Scan for the cell matching the given text and deliver its [X, Y] coordinate at center. 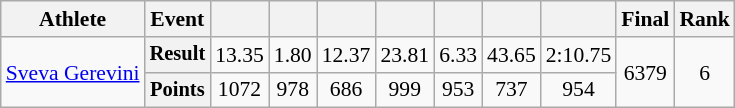
43.65 [512, 55]
978 [293, 90]
954 [578, 90]
13.35 [240, 55]
Sveva Gerevini [73, 72]
Event [178, 19]
Result [178, 55]
6.33 [458, 55]
Points [178, 90]
Rank [704, 19]
23.81 [404, 55]
6 [704, 72]
737 [512, 90]
6379 [645, 72]
1.80 [293, 55]
686 [346, 90]
Final [645, 19]
2:10.75 [578, 55]
953 [458, 90]
1072 [240, 90]
999 [404, 90]
Athlete [73, 19]
12.37 [346, 55]
